Output the [X, Y] coordinate of the center of the cell containing the given text.  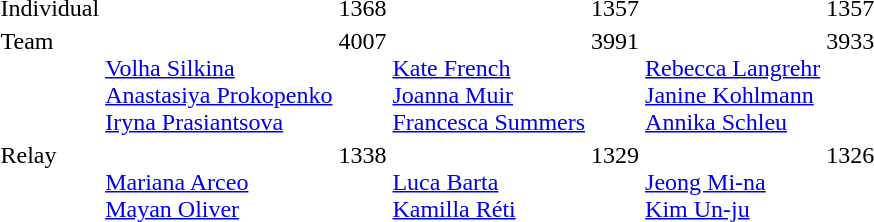
Kate FrenchJoanna MuirFrancesca Summers [489, 82]
4007 [362, 82]
3991 [616, 82]
Rebecca LangrehrJanine KohlmannAnnika Schleu [733, 82]
Volha SilkinaAnastasiya ProkopenkoIryna Prasiantsova [219, 82]
